For the text-containing cell, return its midpoint in (X, Y) coordinate format. 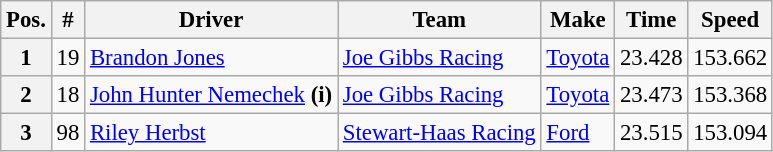
Riley Herbst (212, 133)
Make (578, 20)
Stewart-Haas Racing (440, 133)
1 (26, 58)
Brandon Jones (212, 58)
Speed (730, 20)
Driver (212, 20)
23.515 (652, 133)
Time (652, 20)
23.473 (652, 95)
3 (26, 133)
18 (68, 95)
23.428 (652, 58)
19 (68, 58)
153.368 (730, 95)
Team (440, 20)
153.662 (730, 58)
153.094 (730, 133)
Ford (578, 133)
# (68, 20)
98 (68, 133)
2 (26, 95)
Pos. (26, 20)
John Hunter Nemechek (i) (212, 95)
